From the cell containing the given text, extract its center point as (X, Y) coordinate. 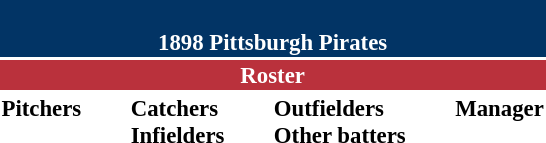
1898 Pittsburgh Pirates (272, 28)
Roster (272, 75)
